Output the [X, Y] coordinate of the center of the cell containing the given text.  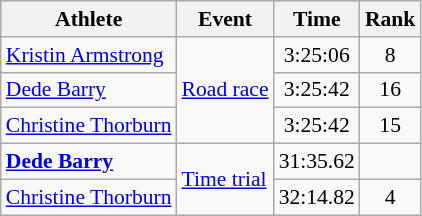
8 [390, 55]
32:14.82 [317, 197]
31:35.62 [317, 162]
15 [390, 126]
3:25:06 [317, 55]
Road race [226, 90]
Athlete [89, 19]
Time [317, 19]
16 [390, 90]
Rank [390, 19]
Event [226, 19]
Kristin Armstrong [89, 55]
4 [390, 197]
Time trial [226, 180]
